For the text-containing cell, return its midpoint in (X, Y) coordinate format. 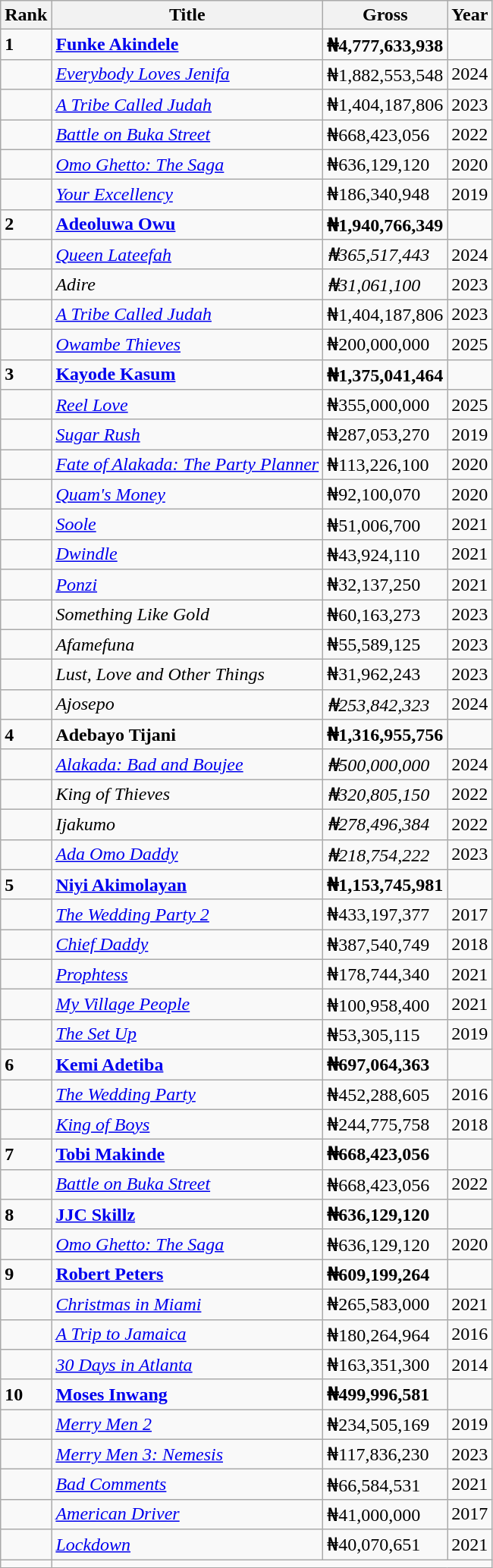
Reel Love (187, 405)
₦163,351,300 (385, 1365)
₦609,199,264 (385, 1275)
₦180,264,964 (385, 1334)
Kayode Kasum (187, 375)
Dwindle (187, 554)
₦31,962,243 (385, 675)
Everybody Loves Jenifa (187, 74)
₦253,842,323 (385, 704)
₦32,137,250 (385, 585)
₦1,316,955,756 (385, 735)
₦66,584,531 (385, 1485)
2 (26, 224)
₦43,924,110 (385, 554)
₦365,517,443 (385, 255)
Robert Peters (187, 1275)
₦387,540,749 (385, 945)
Fate of Alakada: The Party Planner (187, 465)
Merry Men 2 (187, 1425)
₦1,375,041,464 (385, 375)
Ada Omo Daddy (187, 855)
American Driver (187, 1514)
Alakada: Bad and Boujee (187, 764)
₦287,053,270 (385, 434)
Year (470, 15)
₦40,070,651 (385, 1544)
Moses Inwang (187, 1394)
1 (26, 45)
JJC Skillz (187, 1215)
₦278,496,384 (385, 824)
₦1,153,745,981 (385, 885)
Queen Lateefah (187, 255)
Merry Men 3: Nemesis (187, 1454)
Rank (26, 15)
Ponzi (187, 585)
Owambe Thieves (187, 344)
Lust, Love and Other Things (187, 675)
Ajosepo (187, 704)
₦186,340,948 (385, 195)
4 (26, 735)
₦41,000,000 (385, 1514)
Kemi Adetiba (187, 1065)
5 (26, 885)
The Wedding Party 2 (187, 914)
₦499,996,581 (385, 1394)
₦355,000,000 (385, 405)
The Wedding Party (187, 1095)
₦433,197,377 (385, 914)
Funke Akindele (187, 45)
₦452,288,605 (385, 1095)
₦31,061,100 (385, 284)
The Set Up (187, 1034)
King of Boys (187, 1124)
Tobi Makinde (187, 1155)
Quam's Money (187, 494)
Christmas in Miami (187, 1304)
Niyi Akimolayan (187, 885)
8 (26, 1215)
Something Like Gold (187, 614)
₦4,777,633,938 (385, 45)
₦200,000,000 (385, 344)
₦265,583,000 (385, 1304)
₦60,163,273 (385, 614)
₦218,754,222 (385, 855)
₦1,882,553,548 (385, 74)
9 (26, 1275)
₦53,305,115 (385, 1034)
2014 (470, 1365)
Adebayo Tijani (187, 735)
₦1,940,766,349 (385, 224)
Your Excellency (187, 195)
3 (26, 375)
₦51,006,700 (385, 525)
Chief Daddy (187, 945)
Adeoluwa Owu (187, 224)
10 (26, 1394)
₦92,100,070 (385, 494)
6 (26, 1065)
₦55,589,125 (385, 644)
₦113,226,100 (385, 465)
Afamefuna (187, 644)
Title (187, 15)
₦320,805,150 (385, 795)
₦697,064,363 (385, 1065)
30 Days in Atlanta (187, 1365)
₦500,000,000 (385, 764)
Ijakumo (187, 824)
₦100,958,400 (385, 1005)
Lockdown (187, 1544)
₦117,836,230 (385, 1454)
₦234,505,169 (385, 1425)
₦244,775,758 (385, 1124)
Soole (187, 525)
Sugar Rush (187, 434)
A Trip to Jamaica (187, 1334)
Adire (187, 284)
7 (26, 1155)
Prophtess (187, 974)
King of Thieves (187, 795)
₦178,744,340 (385, 974)
My Village People (187, 1005)
Gross (385, 15)
Bad Comments (187, 1485)
